Provide the (x, y) coordinate of the cell's center where the given text is located.  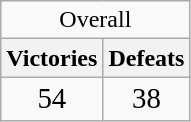
Defeats (146, 58)
54 (52, 99)
Overall (96, 20)
38 (146, 99)
Victories (52, 58)
